Extract the (X, Y) coordinate from the center of the cell holding the provided text.  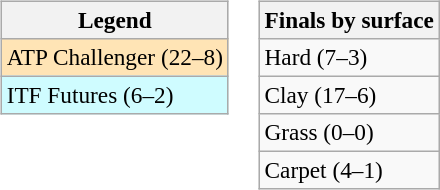
Carpet (4–1) (349, 171)
ATP Challenger (22–8) (114, 57)
Grass (0–0) (349, 133)
Legend (114, 20)
Hard (7–3) (349, 57)
ITF Futures (6–2) (114, 95)
Clay (17–6) (349, 95)
Finals by surface (349, 20)
